Return (X, Y) of the center of cell containing provided text 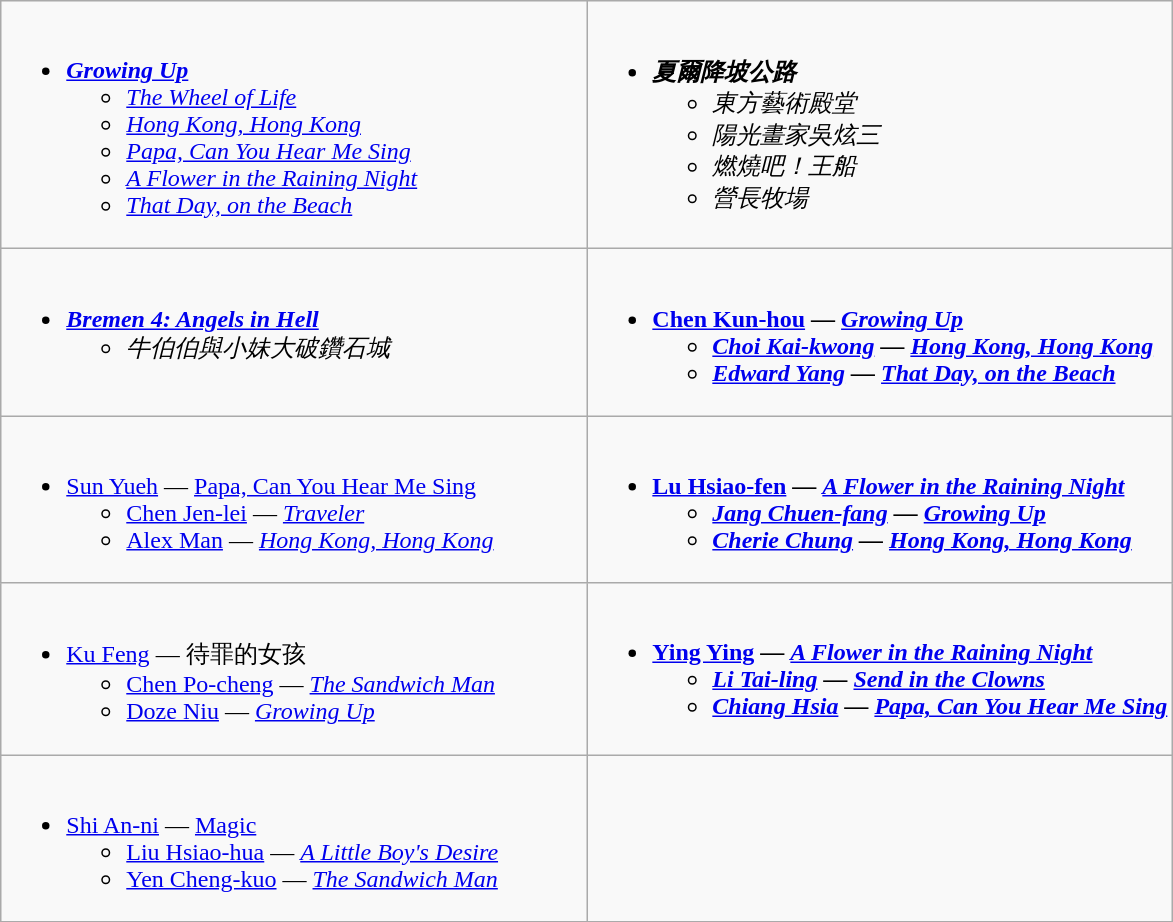
Ying Ying — A Flower in the Raining NightLi Tai-ling — Send in the ClownsChiang Hsia — Papa, Can You Hear Me Sing (880, 669)
Bremen 4: Angels in Hell牛伯伯與小妹大破鑽石城 (294, 332)
夏爾降坡公路東方藝術殿堂陽光畫家吳炫三燃燒吧！王船營長牧場 (880, 125)
Sun Yueh — Papa, Can You Hear Me SingChen Jen-lei — TravelerAlex Man — Hong Kong, Hong Kong (294, 500)
Chen Kun-hou — Growing UpChoi Kai-kwong — Hong Kong, Hong KongEdward Yang — That Day, on the Beach (880, 332)
Shi An-ni — MagicLiu Hsiao-hua — A Little Boy's DesireYen Cheng-kuo — The Sandwich Man (294, 838)
Lu Hsiao-fen — A Flower in the Raining NightJang Chuen-fang — Growing UpCherie Chung — Hong Kong, Hong Kong (880, 500)
Growing UpThe Wheel of LifeHong Kong, Hong KongPapa, Can You Hear Me SingA Flower in the Raining NightThat Day, on the Beach (294, 125)
Ku Feng — 待罪的女孩Chen Po-cheng — The Sandwich ManDoze Niu — Growing Up (294, 669)
